Scan for the cell matching the given text and deliver its (x, y) coordinate at center. 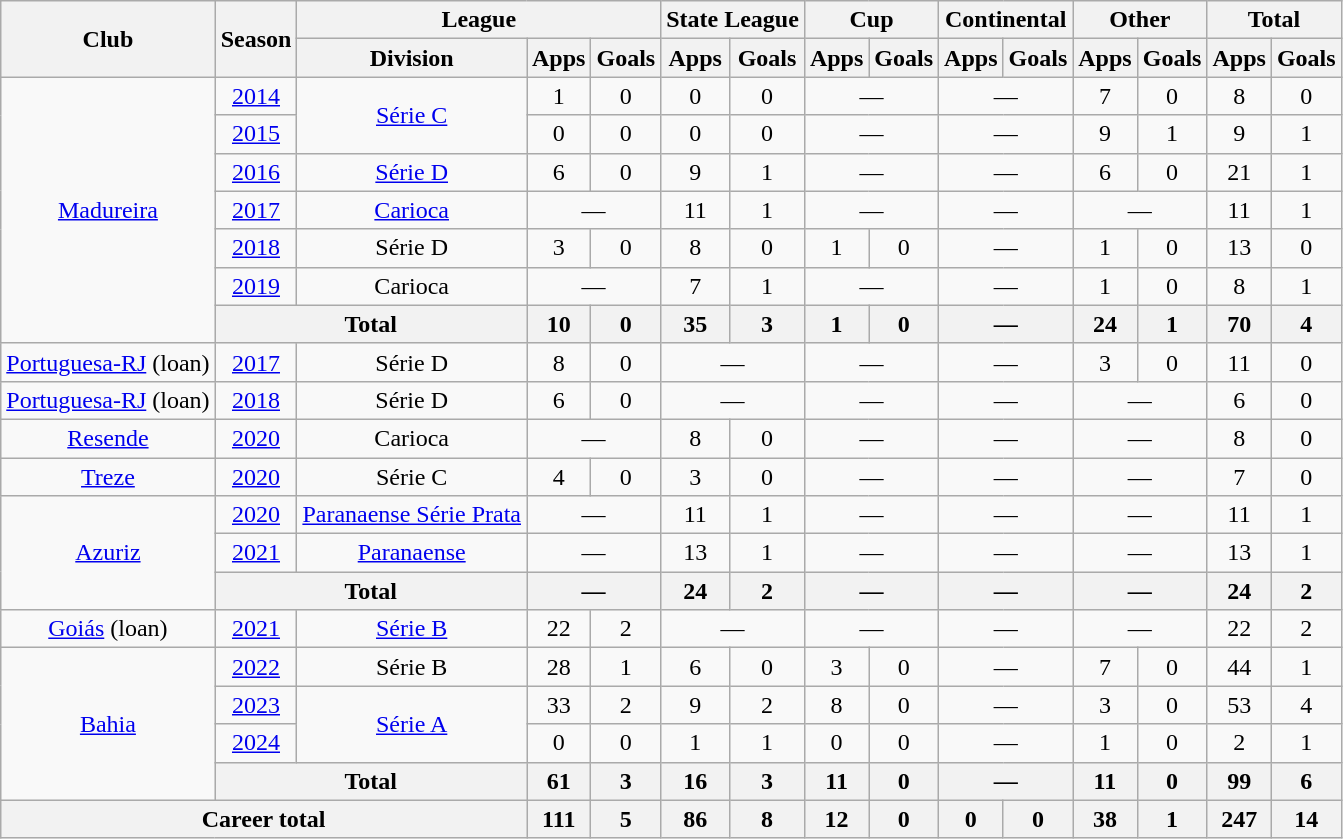
16 (696, 781)
86 (696, 819)
Resende (108, 438)
2015 (256, 134)
State League (733, 20)
Azuriz (108, 553)
21 (1239, 172)
Continental (1006, 20)
111 (558, 819)
Club (108, 39)
38 (1105, 819)
Madureira (108, 210)
Goiás (loan) (108, 629)
2022 (256, 667)
2023 (256, 705)
Career total (264, 819)
2019 (256, 286)
Série A (412, 724)
Cup (871, 20)
33 (558, 705)
2024 (256, 743)
35 (696, 324)
53 (1239, 705)
Paranaense Série Prata (412, 515)
14 (1306, 819)
Paranaense (412, 553)
Season (256, 39)
Bahia (108, 724)
League (479, 20)
5 (626, 819)
Treze (108, 477)
70 (1239, 324)
61 (558, 781)
28 (558, 667)
10 (558, 324)
2016 (256, 172)
44 (1239, 667)
Other (1140, 20)
247 (1239, 819)
12 (836, 819)
2014 (256, 96)
Division (412, 58)
99 (1239, 781)
